Scan for the cell matching the given text and deliver its [x, y] coordinate at center. 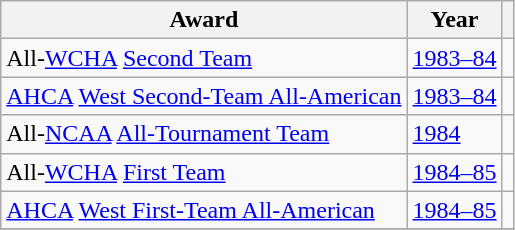
Year [454, 20]
AHCA West Second-Team All-American [204, 96]
AHCA West First-Team All-American [204, 210]
All-NCAA All-Tournament Team [204, 134]
All-WCHA First Team [204, 172]
All-WCHA Second Team [204, 58]
1984 [454, 134]
Award [204, 20]
